Extract the [X, Y] coordinate from the center of the cell holding the provided text.  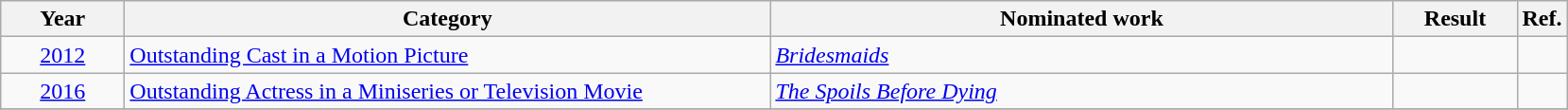
Bridesmaids [1081, 55]
Year [62, 19]
Category [448, 19]
2016 [62, 91]
The Spoils Before Dying [1081, 91]
Outstanding Cast in a Motion Picture [448, 55]
Nominated work [1081, 19]
Outstanding Actress in a Miniseries or Television Movie [448, 91]
2012 [62, 55]
Result [1456, 19]
Ref. [1542, 19]
